Provide the (X, Y) coordinate of the cell's center where the given text is located.  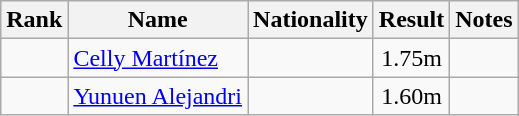
Rank (34, 20)
Result (411, 20)
Notes (484, 20)
Nationality (311, 20)
Celly Martínez (158, 58)
1.75m (411, 58)
Name (158, 20)
Yunuen Alejandri (158, 96)
1.60m (411, 96)
